Output the [x, y] coordinate of the center of the cell containing the given text.  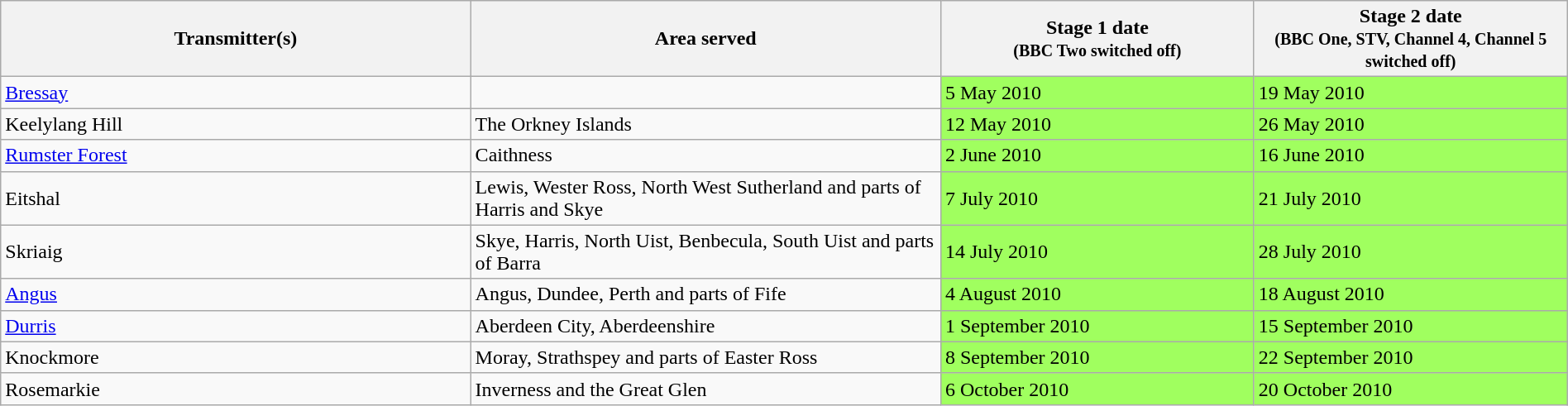
Lewis, Wester Ross, North West Sutherland and parts of Harris and Skye [705, 198]
Stage 2 date (BBC One, STV, Channel 4, Channel 5 switched off) [1411, 39]
Knockmore [236, 357]
19 May 2010 [1411, 93]
1 September 2010 [1097, 326]
Angus, Dundee, Perth and parts of Fife [705, 294]
Stage 1 date (BBC Two switched off) [1097, 39]
8 September 2010 [1097, 357]
Inverness and the Great Glen [705, 389]
Angus [236, 294]
21 July 2010 [1411, 198]
4 August 2010 [1097, 294]
Rosemarkie [236, 389]
Aberdeen City, Aberdeenshire [705, 326]
6 October 2010 [1097, 389]
Caithness [705, 155]
16 June 2010 [1411, 155]
Area served [705, 39]
28 July 2010 [1411, 251]
Durris [236, 326]
Eitshal [236, 198]
22 September 2010 [1411, 357]
Transmitter(s) [236, 39]
2 June 2010 [1097, 155]
12 May 2010 [1097, 124]
Keelylang Hill [236, 124]
15 September 2010 [1411, 326]
Rumster Forest [236, 155]
14 July 2010 [1097, 251]
Skriaig [236, 251]
20 October 2010 [1411, 389]
Skye, Harris, North Uist, Benbecula, South Uist and parts of Barra [705, 251]
18 August 2010 [1411, 294]
The Orkney Islands [705, 124]
Bressay [236, 93]
5 May 2010 [1097, 93]
7 July 2010 [1097, 198]
Moray, Strathspey and parts of Easter Ross [705, 357]
26 May 2010 [1411, 124]
